Detect which cell encompasses the target text, then output its (x, y) center coordinate. 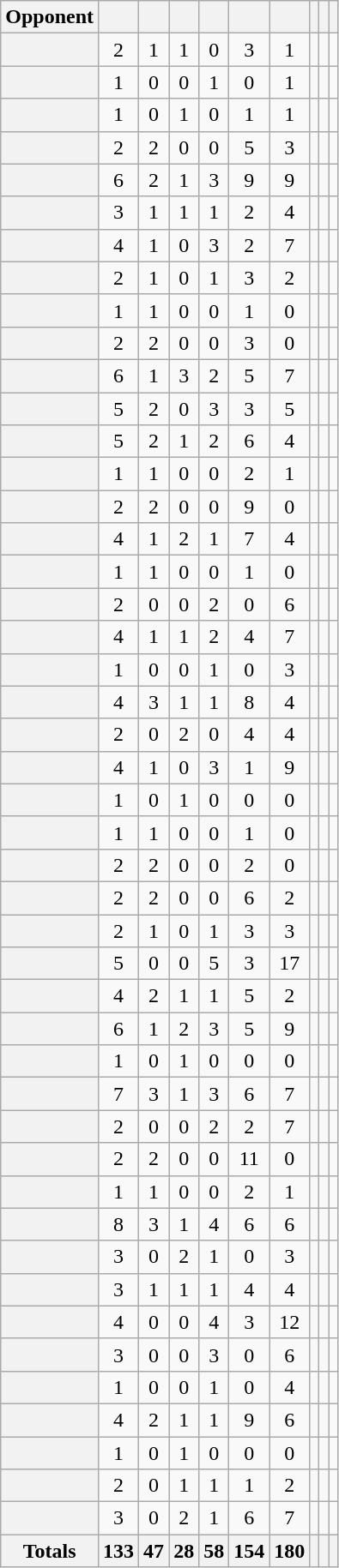
12 (290, 1322)
154 (249, 1551)
58 (215, 1551)
133 (118, 1551)
47 (154, 1551)
17 (290, 964)
Totals (50, 1551)
180 (290, 1551)
28 (184, 1551)
11 (249, 1159)
Opponent (50, 17)
